Search for the cell housing the specified text and yield its (x, y) center coordinate. 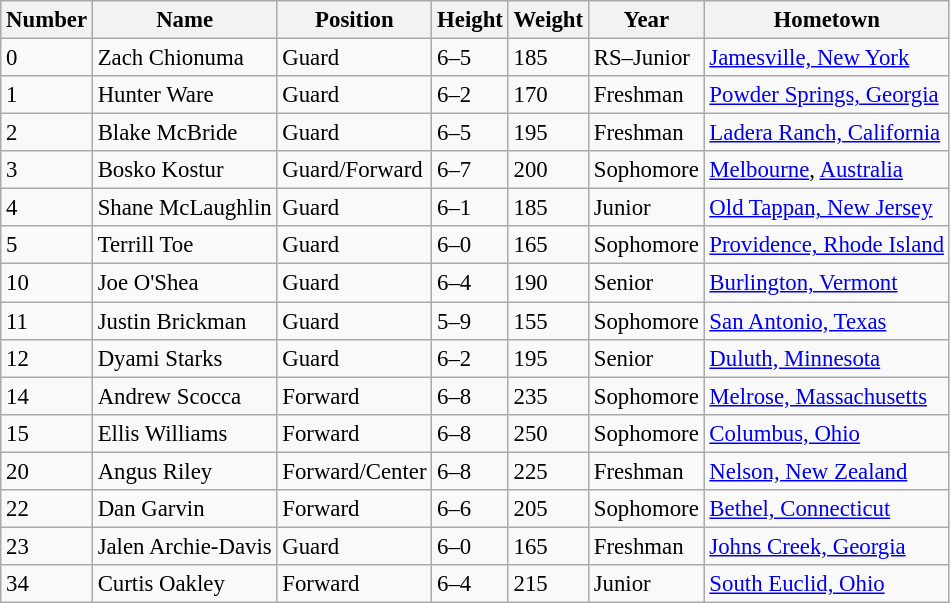
Powder Springs, Georgia (826, 95)
Duluth, Minnesota (826, 358)
Shane McLaughlin (184, 208)
Angus Riley (184, 471)
Forward/Center (354, 471)
Burlington, Vermont (826, 283)
0 (47, 58)
1 (47, 95)
155 (548, 321)
Joe O'Shea (184, 283)
Providence, Rhode Island (826, 245)
Ladera Ranch, California (826, 133)
170 (548, 95)
12 (47, 358)
RS–Junior (646, 58)
Height (470, 20)
Columbus, Ohio (826, 433)
Andrew Scocca (184, 396)
Guard/Forward (354, 170)
4 (47, 208)
Number (47, 20)
34 (47, 584)
23 (47, 546)
2 (47, 133)
Name (184, 20)
Year (646, 20)
South Euclid, Ohio (826, 584)
250 (548, 433)
Hunter Ware (184, 95)
Weight (548, 20)
190 (548, 283)
Dan Garvin (184, 509)
6–7 (470, 170)
Dyami Starks (184, 358)
Justin Brickman (184, 321)
11 (47, 321)
6–6 (470, 509)
235 (548, 396)
22 (47, 509)
Melbourne, Australia (826, 170)
Terrill Toe (184, 245)
10 (47, 283)
Melrose, Massachusetts (826, 396)
Jamesville, New York (826, 58)
14 (47, 396)
205 (548, 509)
Hometown (826, 20)
Position (354, 20)
Nelson, New Zealand (826, 471)
5–9 (470, 321)
225 (548, 471)
Curtis Oakley (184, 584)
5 (47, 245)
San Antonio, Texas (826, 321)
Old Tappan, New Jersey (826, 208)
20 (47, 471)
Ellis Williams (184, 433)
Jalen Archie-Davis (184, 546)
200 (548, 170)
15 (47, 433)
Johns Creek, Georgia (826, 546)
Blake McBride (184, 133)
Bethel, Connecticut (826, 509)
Zach Chionuma (184, 58)
Bosko Kostur (184, 170)
6–1 (470, 208)
3 (47, 170)
215 (548, 584)
